Extract the [X, Y] coordinate from the center of the cell holding the provided text.  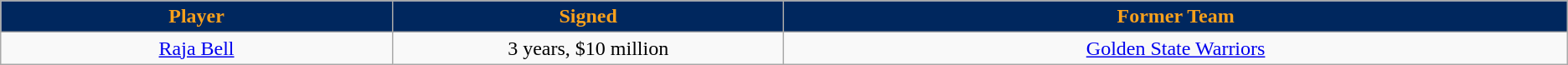
3 years, $10 million [588, 48]
Former Team [1176, 17]
Signed [588, 17]
Golden State Warriors [1176, 48]
Raja Bell [197, 48]
Player [197, 17]
